Find where the given text appears and provide that cell's center as (x, y) coordinate. 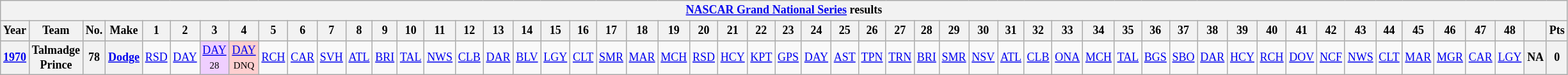
47 (1480, 31)
30 (983, 31)
48 (1510, 31)
GPS (788, 58)
22 (762, 31)
4 (244, 31)
1970 (15, 58)
45 (1418, 31)
13 (498, 31)
26 (872, 31)
NSV (983, 58)
23 (788, 31)
ONA (1068, 58)
28 (927, 31)
3 (214, 31)
9 (385, 31)
27 (900, 31)
Team (56, 31)
19 (674, 31)
Year (15, 31)
35 (1128, 31)
KPT (762, 58)
11 (440, 31)
AST (845, 58)
BLV (527, 58)
25 (845, 31)
DOV (1302, 58)
36 (1156, 31)
10 (411, 31)
14 (527, 31)
43 (1361, 31)
6 (303, 31)
38 (1212, 31)
TPN (872, 58)
33 (1068, 31)
18 (642, 31)
29 (954, 31)
42 (1331, 31)
SBO (1183, 58)
Make (124, 31)
15 (556, 31)
Talmadge Prince (56, 58)
NCF (1331, 58)
0 (1556, 58)
21 (732, 31)
SVH (332, 58)
5 (273, 31)
2 (185, 31)
MGR (1450, 58)
41 (1302, 31)
BGS (1156, 58)
24 (816, 31)
32 (1038, 31)
NA (1536, 58)
39 (1243, 31)
40 (1272, 31)
TRN (900, 58)
46 (1450, 31)
78 (93, 58)
44 (1389, 31)
No. (93, 31)
12 (469, 31)
7 (332, 31)
DAY28 (214, 58)
Dodge (124, 58)
DAYDNQ (244, 58)
31 (1011, 31)
16 (584, 31)
8 (359, 31)
Pts (1556, 31)
37 (1183, 31)
20 (704, 31)
17 (612, 31)
34 (1099, 31)
NASCAR Grand National Series results (784, 10)
1 (156, 31)
